Output the (x, y) coordinate of the center of the cell containing the given text.  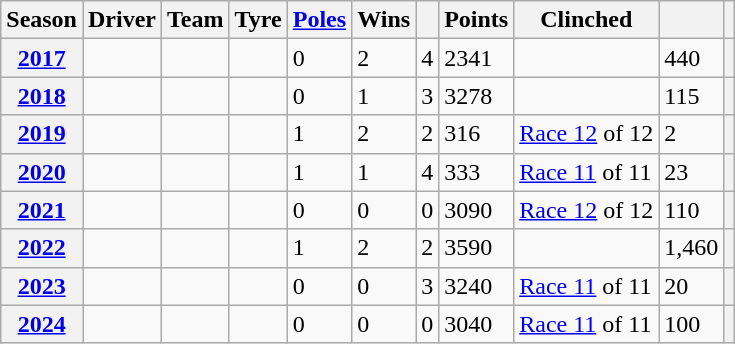
2018 (42, 96)
3240 (476, 286)
Clinched (586, 20)
2020 (42, 172)
100 (692, 324)
Poles (319, 20)
Tyre (258, 20)
3590 (476, 248)
115 (692, 96)
1,460 (692, 248)
Season (42, 20)
20 (692, 286)
2022 (42, 248)
110 (692, 210)
3278 (476, 96)
Wins (384, 20)
3090 (476, 210)
Team (196, 20)
23 (692, 172)
2024 (42, 324)
316 (476, 134)
440 (692, 58)
2019 (42, 134)
2021 (42, 210)
333 (476, 172)
Points (476, 20)
2341 (476, 58)
2017 (42, 58)
Driver (122, 20)
2023 (42, 286)
3040 (476, 324)
